Provide the (x, y) coordinate of the cell's center where the given text is located.  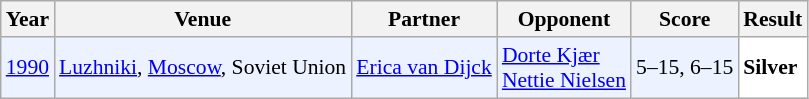
1990 (28, 68)
Erica van Dijck (424, 68)
Luzhniki, Moscow, Soviet Union (202, 68)
Score (684, 19)
Year (28, 19)
Venue (202, 19)
Result (772, 19)
Opponent (564, 19)
Silver (772, 68)
Dorte Kjær Nettie Nielsen (564, 68)
5–15, 6–15 (684, 68)
Partner (424, 19)
